Return the [X, Y] coordinate for the center point of the cell that contains the specified text.  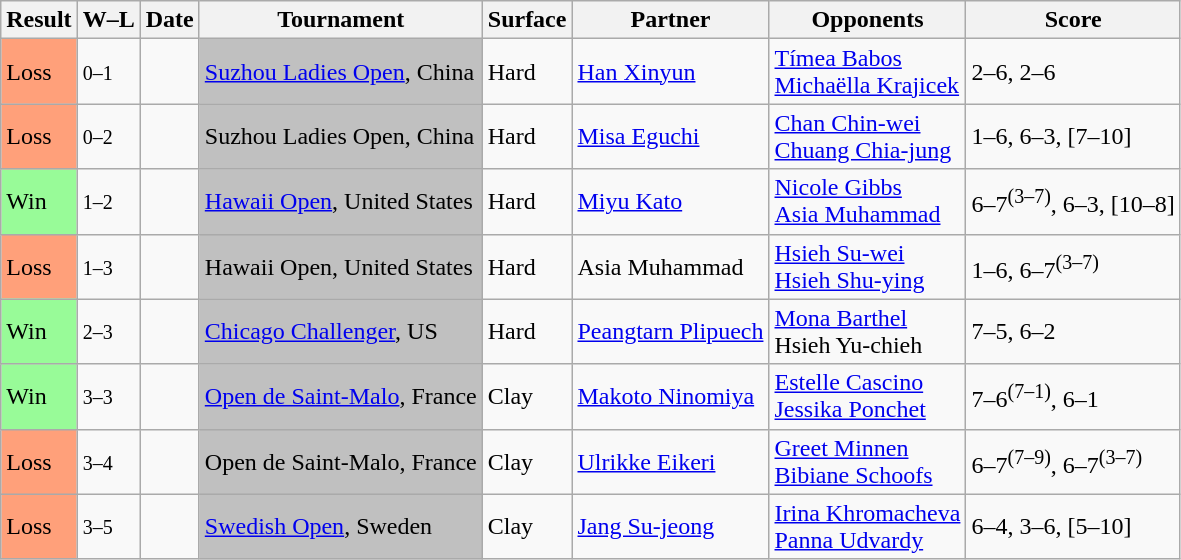
7–5, 6–2 [1073, 332]
Greet Minnen Bibiane Schoofs [868, 462]
1–3 [108, 266]
Chicago Challenger, US [340, 332]
Tournament [340, 20]
Jang Su-jeong [670, 526]
Swedish Open, Sweden [340, 526]
Misa Eguchi [670, 136]
Date [170, 20]
2–3 [108, 332]
Miyu Kato [670, 202]
0–1 [108, 72]
7–6(7–1), 6–1 [1073, 396]
Score [1073, 20]
1–6, 6–3, [7–10] [1073, 136]
Surface [527, 20]
6–7(3–7), 6–3, [10–8] [1073, 202]
Makoto Ninomiya [670, 396]
Opponents [868, 20]
1–2 [108, 202]
2–6, 2–6 [1073, 72]
Nicole Gibbs Asia Muhammad [868, 202]
Estelle Cascino Jessika Ponchet [868, 396]
Asia Muhammad [670, 266]
Peangtarn Plipuech [670, 332]
1–6, 6–7(3–7) [1073, 266]
Tímea Babos Michaëlla Krajicek [868, 72]
3–3 [108, 396]
Mona Barthel Hsieh Yu-chieh [868, 332]
6–7(7–9), 6–7(3–7) [1073, 462]
Chan Chin-wei Chuang Chia-jung [868, 136]
Hsieh Su-wei Hsieh Shu-ying [868, 266]
Irina Khromacheva Panna Udvardy [868, 526]
Result [39, 20]
0–2 [108, 136]
Ulrikke Eikeri [670, 462]
Han Xinyun [670, 72]
3–5 [108, 526]
6–4, 3–6, [5–10] [1073, 526]
W–L [108, 20]
Partner [670, 20]
3–4 [108, 462]
